Provide the (X, Y) coordinate of the cell's center where the given text is located.  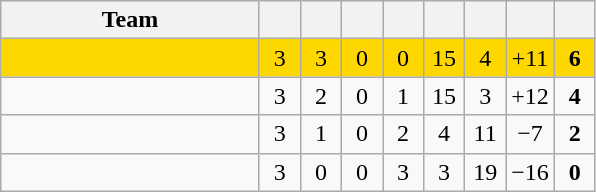
+12 (530, 96)
−7 (530, 134)
+11 (530, 58)
6 (574, 58)
−16 (530, 172)
Team (130, 20)
11 (486, 134)
19 (486, 172)
